Find where the given text appears and provide that cell's center as (X, Y) coordinate. 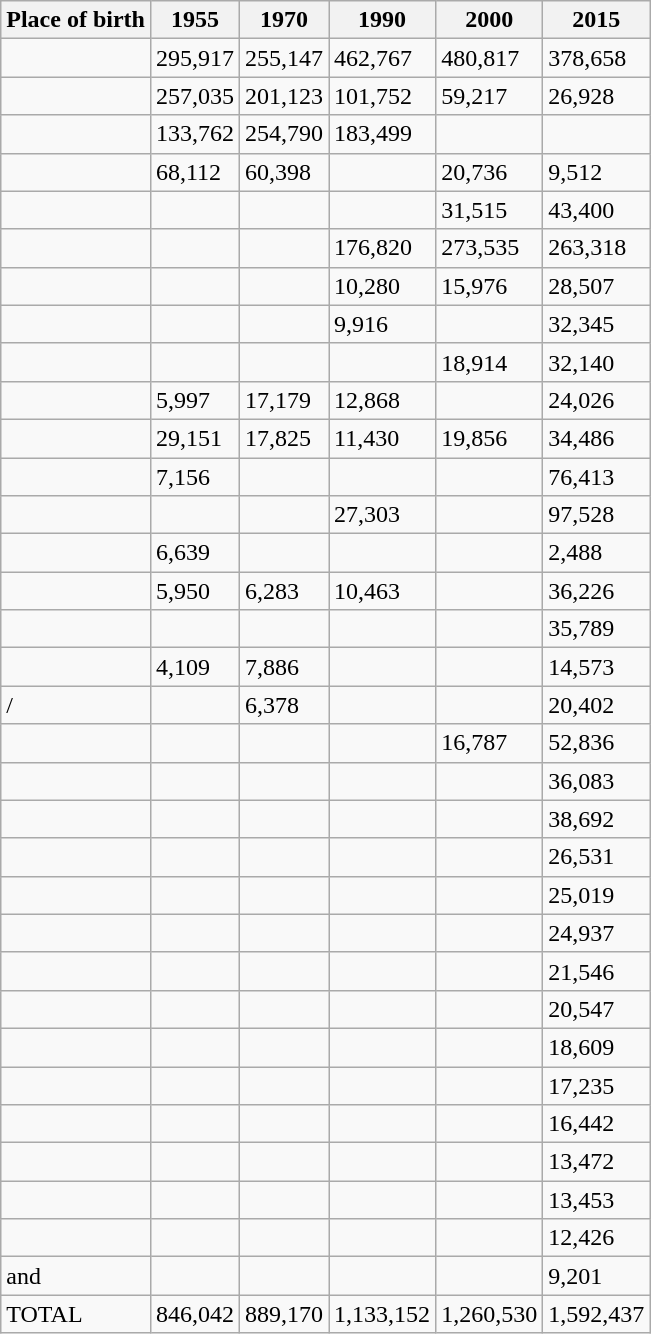
1,133,152 (382, 1314)
462,767 (382, 58)
5,997 (194, 400)
97,528 (596, 515)
10,463 (382, 591)
35,789 (596, 629)
6,639 (194, 553)
59,217 (490, 96)
24,026 (596, 400)
18,609 (596, 1047)
31,515 (490, 210)
201,123 (284, 96)
6,378 (284, 705)
29,151 (194, 438)
27,303 (382, 515)
1,260,530 (490, 1314)
2000 (490, 20)
273,535 (490, 248)
6,283 (284, 591)
20,547 (596, 1009)
295,917 (194, 58)
1,592,437 (596, 1314)
15,976 (490, 286)
26,928 (596, 96)
7,886 (284, 667)
1990 (382, 20)
76,413 (596, 477)
378,658 (596, 58)
889,170 (284, 1314)
257,035 (194, 96)
20,402 (596, 705)
32,345 (596, 324)
26,531 (596, 857)
254,790 (284, 134)
17,179 (284, 400)
14,573 (596, 667)
2,488 (596, 553)
11,430 (382, 438)
19,856 (490, 438)
68,112 (194, 172)
183,499 (382, 134)
and (76, 1276)
36,083 (596, 781)
20,736 (490, 172)
38,692 (596, 819)
1955 (194, 20)
24,937 (596, 933)
101,752 (382, 96)
13,453 (596, 1200)
Place of birth (76, 20)
16,442 (596, 1124)
13,472 (596, 1162)
9,201 (596, 1276)
10,280 (382, 286)
9,512 (596, 172)
480,817 (490, 58)
2015 (596, 20)
176,820 (382, 248)
/ (76, 705)
43,400 (596, 210)
52,836 (596, 743)
21,546 (596, 971)
17,235 (596, 1085)
263,318 (596, 248)
133,762 (194, 134)
7,156 (194, 477)
60,398 (284, 172)
12,868 (382, 400)
846,042 (194, 1314)
34,486 (596, 438)
17,825 (284, 438)
36,226 (596, 591)
1970 (284, 20)
4,109 (194, 667)
25,019 (596, 895)
255,147 (284, 58)
28,507 (596, 286)
5,950 (194, 591)
12,426 (596, 1238)
16,787 (490, 743)
TOTAL (76, 1314)
32,140 (596, 362)
9,916 (382, 324)
18,914 (490, 362)
